Detect which cell encompasses the target text, then output its [X, Y] center coordinate. 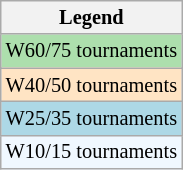
W25/35 tournaments [92, 118]
W40/50 tournaments [92, 85]
W60/75 tournaments [92, 51]
W10/15 tournaments [92, 152]
Legend [92, 17]
